Determine the [x, y] coordinate at the center of the cell enclosing the given text.  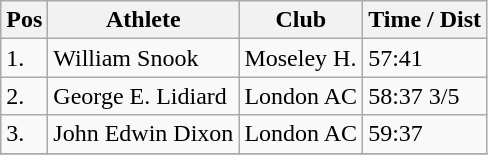
Moseley H. [301, 58]
Time / Dist [425, 20]
58:37 3/5 [425, 96]
1. [24, 58]
59:37 [425, 134]
Athlete [144, 20]
3. [24, 134]
John Edwin Dixon [144, 134]
Club [301, 20]
2. [24, 96]
Pos [24, 20]
57:41 [425, 58]
William Snook [144, 58]
George E. Lidiard [144, 96]
